Locate the cell with the specified text and output its (x, y) center coordinate. 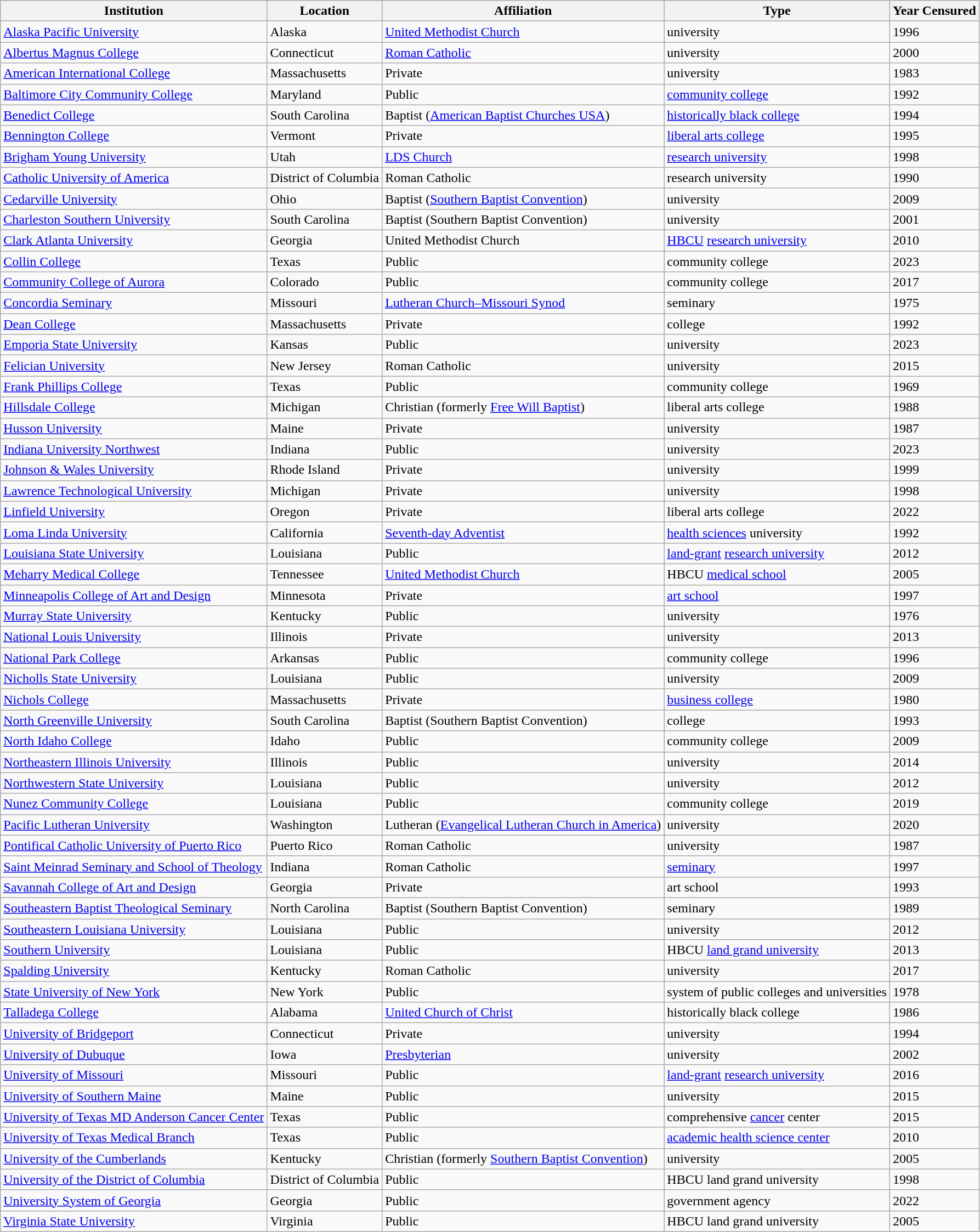
Catholic University of America (134, 178)
business college (777, 700)
North Greenville University (134, 720)
Savannah College of Art and Design (134, 887)
University of the District of Columbia (134, 1179)
Felician University (134, 366)
Lutheran Church–Missouri Synod (523, 303)
Year Censured (934, 11)
Community College of Aurora (134, 282)
Alaska Pacific University (134, 32)
Christian (formerly Southern Baptist Convention) (523, 1159)
1976 (934, 616)
Lutheran (Evangelical Lutheran Church in America) (523, 825)
Murray State University (134, 616)
Northwestern State University (134, 783)
Nunez Community College (134, 804)
Baptist (American Baptist Churches USA) (523, 115)
United Church of Christ (523, 1013)
LDS Church (523, 157)
Type (777, 11)
Nichols College (134, 700)
Pacific Lutheran University (134, 825)
University of Dubuque (134, 1054)
University of Southern Maine (134, 1096)
1990 (934, 178)
HBCU research university (777, 240)
Christian (formerly Free Will Baptist) (523, 407)
Alaska (325, 32)
North Carolina (325, 908)
University of the Cumberlands (134, 1159)
Washington (325, 825)
Puerto Rico (325, 845)
Brigham Young University (134, 157)
health sciences university (777, 532)
HBCU medical school (777, 574)
2019 (934, 804)
Baltimore City Community College (134, 94)
Institution (134, 11)
Loma Linda University (134, 532)
1988 (934, 407)
2000 (934, 53)
Presbyterian (523, 1054)
Virginia State University (134, 1221)
Hillsdale College (134, 407)
Utah (325, 157)
Louisiana State University (134, 553)
Meharry Medical College (134, 574)
academic health science center (777, 1138)
Spalding University (134, 971)
New Jersey (325, 366)
2020 (934, 825)
Southern University (134, 950)
California (325, 532)
2016 (934, 1075)
Collin College (134, 262)
Seventh-day Adventist (523, 532)
1978 (934, 992)
government agency (777, 1200)
system of public colleges and universities (777, 992)
Iowa (325, 1054)
Ohio (325, 198)
Lawrence Technological University (134, 491)
1999 (934, 470)
Maryland (325, 94)
Talladega College (134, 1013)
Southeastern Baptist Theological Seminary (134, 908)
Location (325, 11)
University System of Georgia (134, 1200)
comprehensive cancer center (777, 1117)
Benedict College (134, 115)
Colorado (325, 282)
Tennessee (325, 574)
University of Missouri (134, 1075)
Minnesota (325, 595)
Oregon (325, 512)
Minneapolis College of Art and Design (134, 595)
2001 (934, 219)
State University of New York (134, 992)
Idaho (325, 741)
Indiana University Northwest (134, 449)
Husson University (134, 428)
Southeastern Louisiana University (134, 929)
Affiliation (523, 11)
Virginia (325, 1221)
Johnson & Wales University (134, 470)
1986 (934, 1013)
Saint Meinrad Seminary and School of Theology (134, 866)
Nicholls State University (134, 679)
1989 (934, 908)
Cedarville University (134, 198)
Clark Atlanta University (134, 240)
1975 (934, 303)
Frank Phillips College (134, 387)
Charleston Southern University (134, 219)
2014 (934, 762)
1980 (934, 700)
Emporia State University (134, 345)
Pontifical Catholic University of Puerto Rico (134, 845)
1969 (934, 387)
Vermont (325, 136)
National Park College (134, 658)
1983 (934, 73)
2002 (934, 1054)
Dean College (134, 324)
Bennington College (134, 136)
New York (325, 992)
Alabama (325, 1013)
Concordia Seminary (134, 303)
American International College (134, 73)
Rhode Island (325, 470)
1995 (934, 136)
University of Bridgeport (134, 1034)
North Idaho College (134, 741)
Kansas (325, 345)
Albertus Magnus College (134, 53)
Northeastern Illinois University (134, 762)
Arkansas (325, 658)
National Louis University (134, 637)
University of Texas Medical Branch (134, 1138)
Linfield University (134, 512)
University of Texas MD Anderson Cancer Center (134, 1117)
